Extract the (x, y) coordinate from the center of the cell holding the provided text.  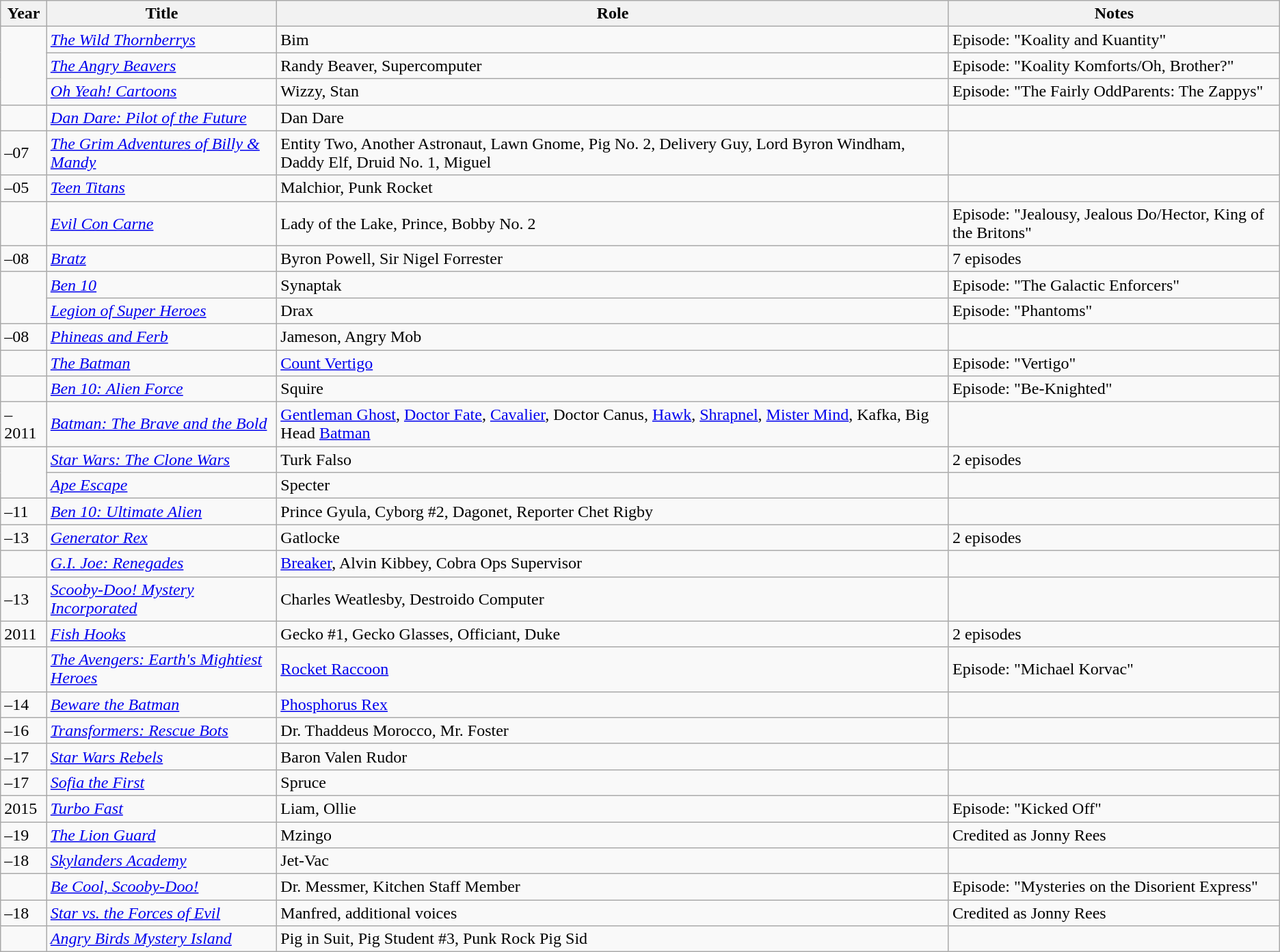
–19 (24, 835)
Star vs. the Forces of Evil (161, 913)
Phineas and Ferb (161, 336)
Skylanders Academy (161, 861)
Spruce (613, 782)
Specter (613, 486)
Bim (613, 40)
Episode: "Phantoms" (1114, 310)
Gecko #1, Gecko Glasses, Officiant, Duke (613, 634)
Baron Valen Rudor (613, 756)
Year (24, 14)
Scooby-Doo! Mystery Incorporated (161, 599)
Count Vertigo (613, 363)
Pig in Suit, Pig Student #3, Punk Rock Pig Sid (613, 939)
2011 (24, 634)
Ben 10: Ultimate Alien (161, 512)
Episode: "Vertigo" (1114, 363)
Sofia the First (161, 782)
Malchior, Punk Rocket (613, 188)
Episode: "The Fairly OddParents: The Zappys" (1114, 92)
Ben 10 (161, 285)
Mzingo (613, 835)
The Lion Guard (161, 835)
Jet-Vac (613, 861)
The Wild Thornberrys (161, 40)
The Batman (161, 363)
Drax (613, 310)
Episode: "Jealousy, Jealous Do/Hector, King of the Britons" (1114, 223)
–14 (24, 704)
7 episodes (1114, 259)
Generator Rex (161, 538)
Manfred, additional voices (613, 913)
Ape Escape (161, 486)
–05 (24, 188)
Turk Falso (613, 460)
Oh Yeah! Cartoons (161, 92)
2015 (24, 808)
Breaker, Alvin Kibbey, Cobra Ops Supervisor (613, 564)
Notes (1114, 14)
The Angry Beavers (161, 66)
Rocket Raccoon (613, 669)
Teen Titans (161, 188)
The Grim Adventures of Billy & Mandy (161, 153)
Charles Weatlesby, Destroido Computer (613, 599)
Episode: "Michael Korvac" (1114, 669)
Jameson, Angry Mob (613, 336)
Liam, Ollie (613, 808)
Gatlocke (613, 538)
Title (161, 14)
G.I. Joe: Renegades (161, 564)
Episode: "Koality Komforts/Oh, Brother?" (1114, 66)
Episode: "The Galactic Enforcers" (1114, 285)
Legion of Super Heroes (161, 310)
Dr. Thaddeus Morocco, Mr. Foster (613, 730)
Episode: "Koality and Kuantity" (1114, 40)
–07 (24, 153)
Lady of the Lake, Prince, Bobby No. 2 (613, 223)
Batman: The Brave and the Bold (161, 424)
Dan Dare: Pilot of the Future (161, 118)
Dan Dare (613, 118)
Ben 10: Alien Force (161, 389)
Synaptak (613, 285)
Star Wars Rebels (161, 756)
Episode: "Be-Knighted" (1114, 389)
–16 (24, 730)
Beware the Batman (161, 704)
Gentleman Ghost, Doctor Fate, Cavalier, Doctor Canus, Hawk, Shrapnel, Mister Mind, Kafka, Big Head Batman (613, 424)
Evil Con Carne (161, 223)
–11 (24, 512)
Byron Powell, Sir Nigel Forrester (613, 259)
Prince Gyula, Cyborg #2, Dagonet, Reporter Chet Rigby (613, 512)
Randy Beaver, Supercomputer (613, 66)
Episode: "Kicked Off" (1114, 808)
–2011 (24, 424)
Transformers: Rescue Bots (161, 730)
Dr. Messmer, Kitchen Staff Member (613, 887)
Phosphorus Rex (613, 704)
Episode: "Mysteries on the Disorient Express" (1114, 887)
Star Wars: The Clone Wars (161, 460)
Angry Birds Mystery Island (161, 939)
Fish Hooks (161, 634)
The Avengers: Earth's Mightiest Heroes (161, 669)
Wizzy, Stan (613, 92)
Entity Two, Another Astronaut, Lawn Gnome, Pig No. 2, Delivery Guy, Lord Byron Windham, Daddy Elf, Druid No. 1, Miguel (613, 153)
Be Cool, Scooby-Doo! (161, 887)
Turbo Fast (161, 808)
Role (613, 14)
Squire (613, 389)
Bratz (161, 259)
